Capture the cell that displays the provided text and extract its (x, y) central coordinate. 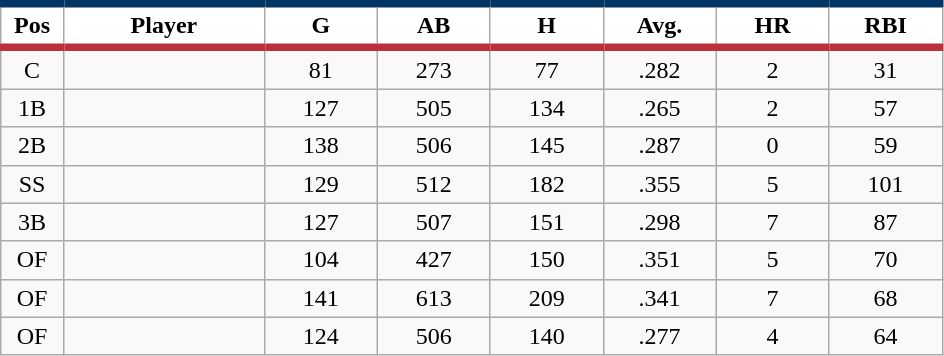
81 (320, 68)
134 (546, 108)
SS (32, 184)
.351 (660, 260)
.282 (660, 68)
.355 (660, 184)
57 (886, 108)
Player (164, 26)
209 (546, 298)
507 (434, 222)
145 (546, 146)
.341 (660, 298)
427 (434, 260)
77 (546, 68)
AB (434, 26)
31 (886, 68)
Pos (32, 26)
87 (886, 222)
182 (546, 184)
2B (32, 146)
512 (434, 184)
68 (886, 298)
.265 (660, 108)
RBI (886, 26)
3B (32, 222)
505 (434, 108)
129 (320, 184)
59 (886, 146)
151 (546, 222)
64 (886, 336)
H (546, 26)
124 (320, 336)
Avg. (660, 26)
101 (886, 184)
273 (434, 68)
HR (772, 26)
C (32, 68)
0 (772, 146)
141 (320, 298)
4 (772, 336)
G (320, 26)
140 (546, 336)
613 (434, 298)
104 (320, 260)
.277 (660, 336)
.298 (660, 222)
138 (320, 146)
.287 (660, 146)
150 (546, 260)
70 (886, 260)
1B (32, 108)
